Provide the (x, y) coordinate of the cell's center where the given text is located.  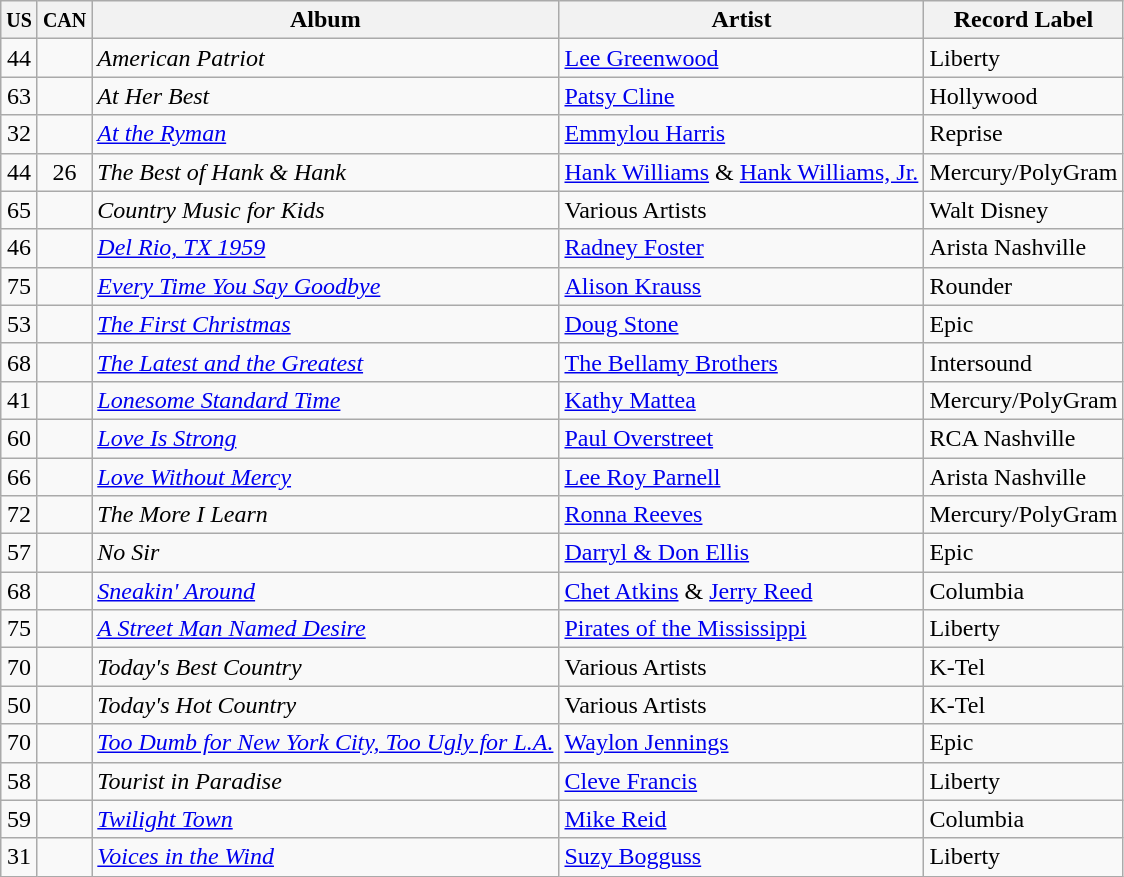
Rounder (1024, 286)
The More I Learn (326, 515)
The Best of Hank & Hank (326, 172)
Emmylou Harris (742, 134)
Too Dumb for New York City, Too Ugly for L.A. (326, 743)
Today's Hot Country (326, 705)
Darryl & Don Ellis (742, 553)
72 (20, 515)
Hollywood (1024, 96)
Love Is Strong (326, 438)
Intersound (1024, 362)
Suzy Bogguss (742, 857)
66 (20, 477)
At Her Best (326, 96)
At the Ryman (326, 134)
Radney Foster (742, 248)
65 (20, 210)
Mike Reid (742, 819)
63 (20, 96)
Lee Greenwood (742, 58)
RCA Nashville (1024, 438)
Chet Atkins & Jerry Reed (742, 591)
Reprise (1024, 134)
59 (20, 819)
A Street Man Named Desire (326, 629)
Lee Roy Parnell (742, 477)
Kathy Mattea (742, 400)
Paul Overstreet (742, 438)
US (20, 20)
Waylon Jennings (742, 743)
Record Label (1024, 20)
Tourist in Paradise (326, 781)
53 (20, 324)
50 (20, 705)
Every Time You Say Goodbye (326, 286)
32 (20, 134)
Del Rio, TX 1959 (326, 248)
Walt Disney (1024, 210)
CAN (64, 20)
Album (326, 20)
Doug Stone (742, 324)
The Latest and the Greatest (326, 362)
41 (20, 400)
Artist (742, 20)
Pirates of the Mississippi (742, 629)
Hank Williams & Hank Williams, Jr. (742, 172)
Today's Best Country (326, 667)
Patsy Cline (742, 96)
No Sir (326, 553)
Twilight Town (326, 819)
57 (20, 553)
26 (64, 172)
Sneakin' Around (326, 591)
American Patriot (326, 58)
46 (20, 248)
Ronna Reeves (742, 515)
The First Christmas (326, 324)
31 (20, 857)
The Bellamy Brothers (742, 362)
Love Without Mercy (326, 477)
Country Music for Kids (326, 210)
Alison Krauss (742, 286)
Lonesome Standard Time (326, 400)
Cleve Francis (742, 781)
Voices in the Wind (326, 857)
60 (20, 438)
58 (20, 781)
